Identify which cell holds the provided text, then report its [X, Y] central coordinate. 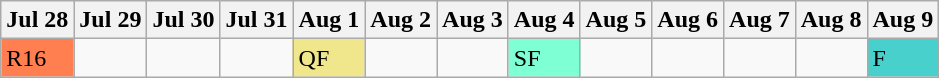
Aug 9 [903, 20]
Jul 31 [256, 20]
F [903, 58]
Aug 8 [831, 20]
Aug 2 [401, 20]
Aug 5 [616, 20]
Jul 28 [38, 20]
Aug 6 [688, 20]
Jul 29 [110, 20]
Jul 30 [184, 20]
R16 [38, 58]
Aug 4 [544, 20]
Aug 1 [329, 20]
QF [329, 58]
Aug 7 [760, 20]
Aug 3 [473, 20]
SF [544, 58]
